Extract the (x, y) coordinate from the center of the cell holding the provided text.  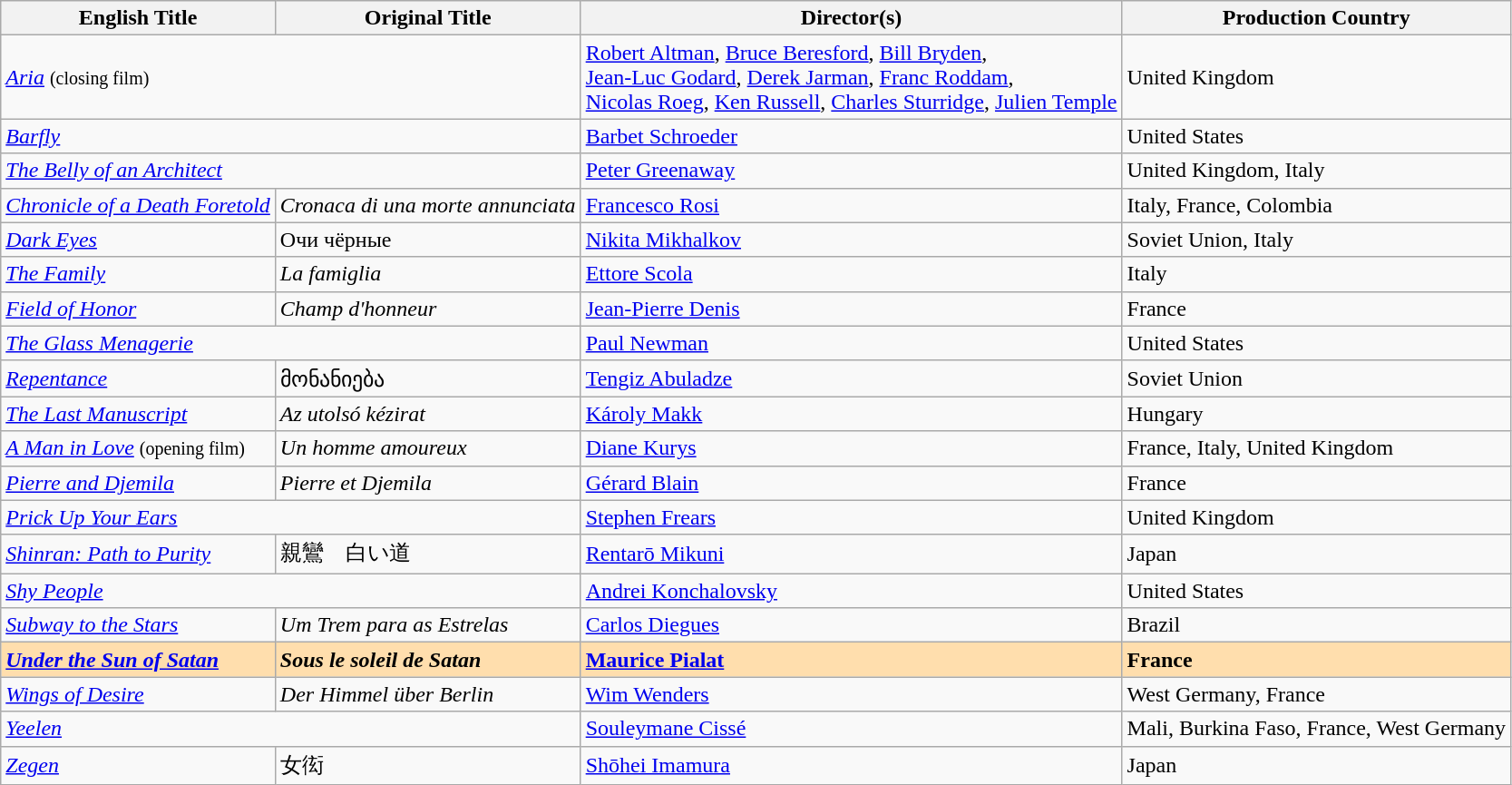
West Germany, France (1317, 694)
Dark Eyes (138, 240)
Shōhei Imamura (851, 766)
Field of Honor (138, 309)
Italy, France, Colombia (1317, 205)
Repentance (138, 378)
Wim Wenders (851, 694)
女衒 (428, 766)
Sous le soleil de Satan (428, 660)
Barbet Schroeder (851, 136)
English Title (138, 18)
Der Himmel über Berlin (428, 694)
Prick Up Your Ears (290, 517)
Károly Makk (851, 414)
Andrei Konchalovsky (851, 591)
Subway to the Stars (138, 625)
La famiglia (428, 274)
Original Title (428, 18)
Souleymane Cissé (851, 729)
Under the Sun of Satan (138, 660)
Francesco Rosi (851, 205)
France, Italy, United Kingdom (1317, 448)
Soviet Union (1317, 378)
Italy (1317, 274)
Aria (closing film) (290, 77)
Gérard Blain (851, 483)
Mali, Burkina Faso, France, West Germany (1317, 729)
親鸞 白い道 (428, 554)
Production Country (1317, 18)
Zegen (138, 766)
Paul Newman (851, 343)
Shy People (290, 591)
Pierre and Djemila (138, 483)
Carlos Diegues (851, 625)
United Kingdom, Italy (1317, 171)
მონანიება (428, 378)
Director(s) (851, 18)
The Belly of an Architect (290, 171)
Peter Greenaway (851, 171)
Tengiz Abuladze (851, 378)
The Last Manuscript (138, 414)
Rentarō Mikuni (851, 554)
Barfly (290, 136)
Un homme amoureux (428, 448)
Pierre et Djemila (428, 483)
Maurice Pialat (851, 660)
Stephen Frears (851, 517)
A Man in Love (opening film) (138, 448)
Wings of Desire (138, 694)
The Glass Menagerie (290, 343)
Ettore Scola (851, 274)
Um Trem para as Estrelas (428, 625)
Brazil (1317, 625)
Chronicle of a Death Foretold (138, 205)
Soviet Union, Italy (1317, 240)
Champ d'honneur (428, 309)
Hungary (1317, 414)
Yeelen (290, 729)
Az utolsó kézirat (428, 414)
Nikita Mikhalkov (851, 240)
Очи чёрные (428, 240)
Shinran: Path to Purity (138, 554)
Robert Altman, Bruce Beresford, Bill Bryden,Jean-Luc Godard, Derek Jarman, Franc Roddam,Nicolas Roeg, Ken Russell, Charles Sturridge, Julien Temple (851, 77)
Jean-Pierre Denis (851, 309)
The Family (138, 274)
Cronaca di una morte annunciata (428, 205)
Diane Kurys (851, 448)
